Extract the (x, y) coordinate from the center of the cell holding the provided text.  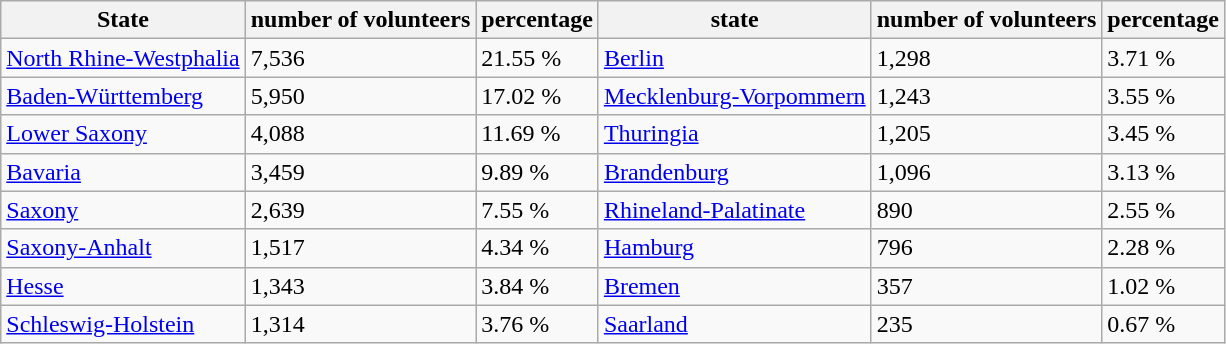
Brandenburg (734, 172)
3,459 (360, 172)
4.34 % (538, 248)
7,536 (360, 58)
1,314 (360, 324)
3.45 % (1164, 134)
890 (986, 210)
796 (986, 248)
Mecklenburg-Vorpommern (734, 96)
3.84 % (538, 286)
1,298 (986, 58)
Bavaria (123, 172)
Schleswig-Holstein (123, 324)
2.55 % (1164, 210)
9.89 % (538, 172)
Lower Saxony (123, 134)
North Rhine-Westphalia (123, 58)
7.55 % (538, 210)
3.71 % (1164, 58)
state (734, 20)
2.28 % (1164, 248)
Thuringia (734, 134)
0.67 % (1164, 324)
Baden-Württemberg (123, 96)
3.76 % (538, 324)
Hamburg (734, 248)
235 (986, 324)
Hesse (123, 286)
3.55 % (1164, 96)
Rhineland-Palatinate (734, 210)
Saarland (734, 324)
1,096 (986, 172)
4,088 (360, 134)
Saxony-Anhalt (123, 248)
3.13 % (1164, 172)
1,205 (986, 134)
State (123, 20)
17.02 % (538, 96)
5,950 (360, 96)
Bremen (734, 286)
2,639 (360, 210)
1,517 (360, 248)
1,343 (360, 286)
1.02 % (1164, 286)
357 (986, 286)
1,243 (986, 96)
11.69 % (538, 134)
Saxony (123, 210)
Berlin (734, 58)
21.55 % (538, 58)
